Pinpoint the cell where the given text exists, returning its (X, Y) midpoint coordinate. 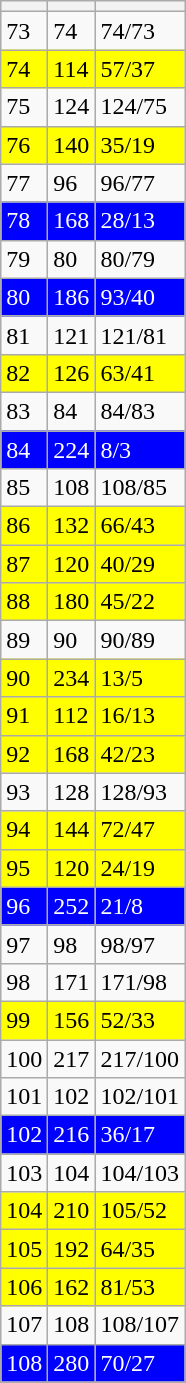
162 (72, 1287)
107 (24, 1325)
78 (24, 221)
217/100 (140, 1059)
35/19 (140, 145)
92 (24, 754)
63/41 (140, 373)
88 (24, 602)
86 (24, 526)
64/35 (140, 1249)
224 (72, 449)
108/107 (140, 1325)
105/52 (140, 1211)
114 (72, 69)
93 (24, 792)
96/77 (140, 183)
57/37 (140, 69)
24/19 (140, 868)
84/83 (140, 411)
234 (72, 678)
8/3 (140, 449)
97 (24, 944)
156 (72, 1020)
280 (72, 1363)
124/75 (140, 107)
102/101 (140, 1097)
81/53 (140, 1287)
124 (72, 107)
83 (24, 411)
101 (24, 1097)
105 (24, 1249)
72/47 (140, 830)
121/81 (140, 335)
216 (72, 1135)
192 (72, 1249)
103 (24, 1173)
36/17 (140, 1135)
126 (72, 373)
100 (24, 1059)
89 (24, 640)
93/40 (140, 297)
108/85 (140, 488)
40/29 (140, 564)
87 (24, 564)
98/97 (140, 944)
77 (24, 183)
90/89 (140, 640)
128/93 (140, 792)
106 (24, 1287)
82 (24, 373)
104/103 (140, 1173)
80/79 (140, 259)
52/33 (140, 1020)
95 (24, 868)
121 (72, 335)
66/43 (140, 526)
75 (24, 107)
28/13 (140, 221)
210 (72, 1211)
180 (72, 602)
79 (24, 259)
112 (72, 716)
81 (24, 335)
91 (24, 716)
85 (24, 488)
74/73 (140, 31)
45/22 (140, 602)
144 (72, 830)
13/5 (140, 678)
128 (72, 792)
252 (72, 906)
42/23 (140, 754)
217 (72, 1059)
140 (72, 145)
186 (72, 297)
21/8 (140, 906)
132 (72, 526)
70/27 (140, 1363)
76 (24, 145)
94 (24, 830)
73 (24, 31)
171 (72, 982)
171/98 (140, 982)
99 (24, 1020)
16/13 (140, 716)
